Provide the [x, y] coordinate of the cell's center where the given text is located.  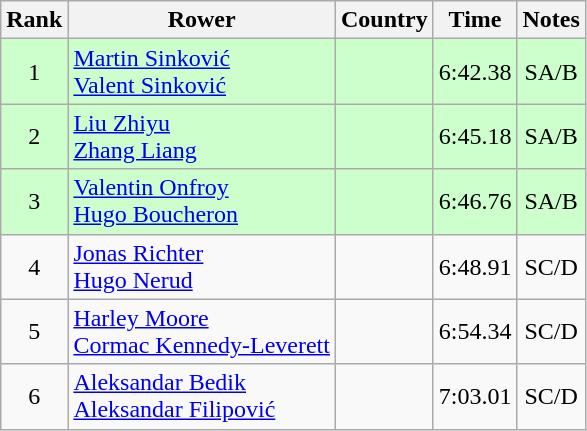
Country [384, 20]
Notes [551, 20]
2 [34, 136]
6 [34, 396]
4 [34, 266]
Rower [202, 20]
Valentin OnfroyHugo Boucheron [202, 202]
5 [34, 332]
3 [34, 202]
Harley MooreCormac Kennedy-Leverett [202, 332]
6:42.38 [475, 72]
6:48.91 [475, 266]
Jonas RichterHugo Nerud [202, 266]
Liu ZhiyuZhang Liang [202, 136]
6:54.34 [475, 332]
6:45.18 [475, 136]
6:46.76 [475, 202]
Martin SinkovićValent Sinković [202, 72]
Aleksandar BedikAleksandar Filipović [202, 396]
Rank [34, 20]
7:03.01 [475, 396]
Time [475, 20]
1 [34, 72]
